Return the [x, y] coordinate for the center point of the cell that contains the specified text.  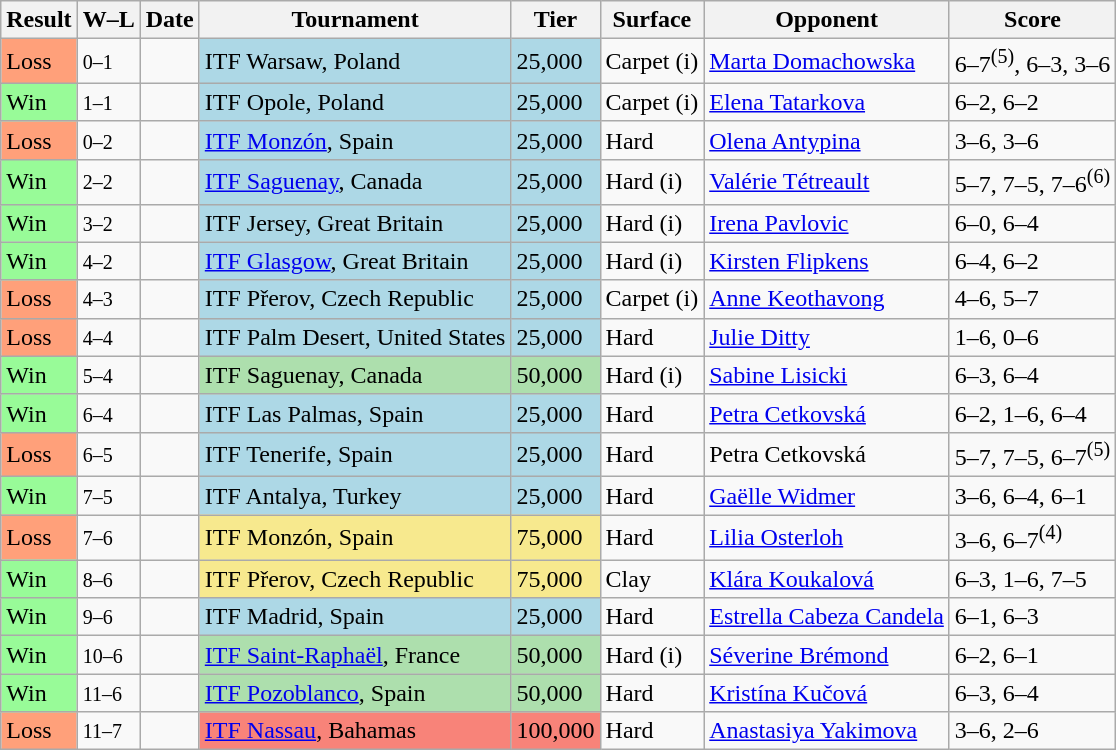
9–6 [108, 617]
2–2 [108, 182]
Clay [652, 579]
Result [39, 20]
5–7, 7–5, 7–6(6) [1032, 182]
1–1 [108, 102]
4–2 [108, 261]
6–1, 6–3 [1032, 617]
ITF Madrid, Spain [355, 617]
7–6 [108, 538]
0–2 [108, 140]
5–4 [108, 375]
ITF Pozoblanco, Spain [355, 693]
Anastasiya Yakimova [827, 731]
Tournament [355, 20]
ITF Antalya, Turkey [355, 496]
ITF Las Palmas, Spain [355, 413]
ITF Tenerife, Spain [355, 454]
Tier [556, 20]
6–5 [108, 454]
ITF Opole, Poland [355, 102]
Anne Keothavong [827, 299]
Kirsten Flipkens [827, 261]
Klára Koukalová [827, 579]
6–2, 6–1 [1032, 655]
6–3, 1–6, 7–5 [1032, 579]
3–6, 6–7(4) [1032, 538]
Marta Domachowska [827, 62]
3–6, 2–6 [1032, 731]
7–5 [108, 496]
8–6 [108, 579]
Valérie Tétreault [827, 182]
ITF Glasgow, Great Britain [355, 261]
6–7(5), 6–3, 3–6 [1032, 62]
6–2, 1–6, 6–4 [1032, 413]
ITF Jersey, Great Britain [355, 223]
6–4, 6–2 [1032, 261]
5–7, 7–5, 6–7(5) [1032, 454]
Score [1032, 20]
Lilia Osterloh [827, 538]
Kristína Kučová [827, 693]
4–4 [108, 337]
11–7 [108, 731]
ITF Saint-Raphaël, France [355, 655]
Date [170, 20]
6–2, 6–2 [1032, 102]
100,000 [556, 731]
ITF Palm Desert, United States [355, 337]
Elena Tatarkova [827, 102]
Séverine Brémond [827, 655]
6–4 [108, 413]
W–L [108, 20]
Irena Pavlovic [827, 223]
Sabine Lisicki [827, 375]
Surface [652, 20]
3–2 [108, 223]
Olena Antypina [827, 140]
4–6, 5–7 [1032, 299]
Julie Ditty [827, 337]
3–6, 3–6 [1032, 140]
Estrella Cabeza Candela [827, 617]
11–6 [108, 693]
1–6, 0–6 [1032, 337]
ITF Nassau, Bahamas [355, 731]
0–1 [108, 62]
10–6 [108, 655]
4–3 [108, 299]
3–6, 6–4, 6–1 [1032, 496]
Opponent [827, 20]
Gaëlle Widmer [827, 496]
6–0, 6–4 [1032, 223]
ITF Warsaw, Poland [355, 62]
